Detect which cell encompasses the target text, then output its [x, y] center coordinate. 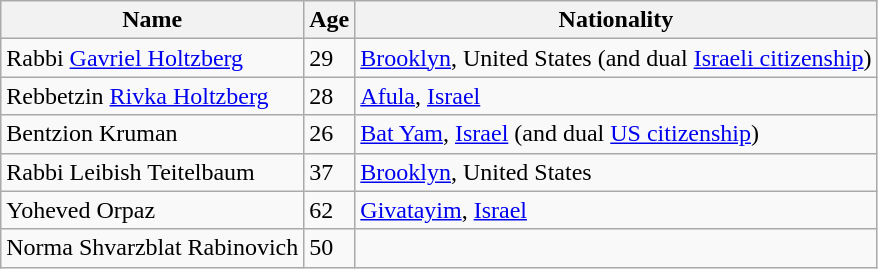
28 [330, 96]
Rabbi Leibish Teitelbaum [152, 172]
62 [330, 210]
Rebbetzin Rivka Holtzberg [152, 96]
50 [330, 248]
Bat Yam, Israel (and dual US citizenship) [616, 134]
Bentzion Kruman [152, 134]
Brooklyn, United States [616, 172]
Nationality [616, 20]
Age [330, 20]
Brooklyn, United States (and dual Israeli citizenship) [616, 58]
Norma Shvarzblat Rabinovich [152, 248]
29 [330, 58]
Givatayim, Israel [616, 210]
Afula, Israel [616, 96]
26 [330, 134]
37 [330, 172]
Name [152, 20]
Yoheved Orpaz [152, 210]
Rabbi Gavriel Holtzberg [152, 58]
